Capture the cell that displays the provided text and extract its (x, y) central coordinate. 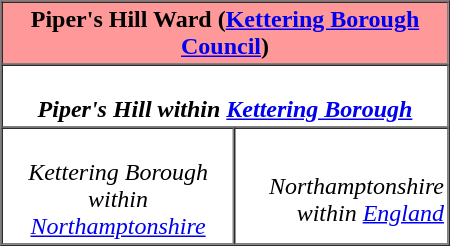
Piper's Hill Ward (Kettering Borough Council) (226, 34)
Northamptonshire within England (342, 186)
Kettering Borough within Northamptonshire (118, 186)
Piper's Hill within Kettering Borough (226, 96)
